Return [X, Y] of the center of cell containing provided text 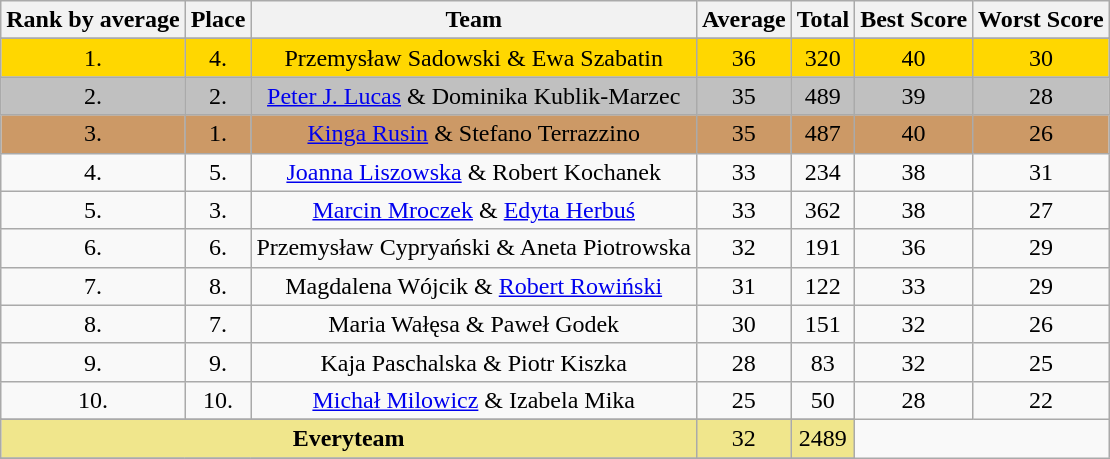
Przemysław Sadowski & Ewa Szabatin [474, 58]
Michał Milowicz & Izabela Mika [474, 400]
Everyteam [349, 438]
191 [823, 248]
39 [914, 96]
362 [823, 210]
Marcin Mroczek & Edyta Herbuś [474, 210]
Maria Wałęsa & Paweł Godek [474, 324]
22 [1042, 400]
Magdalena Wójcik & Robert Rowiński [474, 286]
Peter J. Lucas & Dominika Kublik-Marzec [474, 96]
Joanna Liszowska & Robert Kochanek [474, 172]
487 [823, 134]
Przemysław Cypryański & Aneta Piotrowska [474, 248]
Place [218, 20]
Team [474, 20]
489 [823, 96]
Kinga Rusin & Stefano Terrazzino [474, 134]
83 [823, 362]
2489 [823, 438]
Best Score [914, 20]
320 [823, 58]
50 [823, 400]
27 [1042, 210]
Total [823, 20]
Worst Score [1042, 20]
234 [823, 172]
Average [744, 20]
Rank by average [93, 20]
122 [823, 286]
151 [823, 324]
Kaja Paschalska & Piotr Kiszka [474, 362]
